For the text-containing cell, return its midpoint in (X, Y) coordinate format. 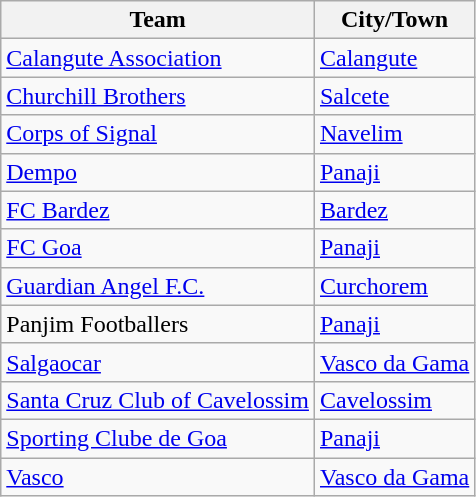
Guardian Angel F.C. (158, 286)
Churchill Brothers (158, 96)
Vasco (158, 477)
Bardez (394, 210)
Panjim Footballers (158, 324)
Calangute (394, 58)
Calangute Association (158, 58)
Corps of Signal (158, 134)
Dempo (158, 172)
Team (158, 20)
Sporting Clube de Goa (158, 438)
Cavelossim (394, 400)
Salcete (394, 96)
Santa Cruz Club of Cavelossim (158, 400)
Salgaocar (158, 362)
Curchorem (394, 286)
FC Goa (158, 248)
Navelim (394, 134)
City/Town (394, 20)
FC Bardez (158, 210)
